Search for the cell housing the specified text and yield its [X, Y] center coordinate. 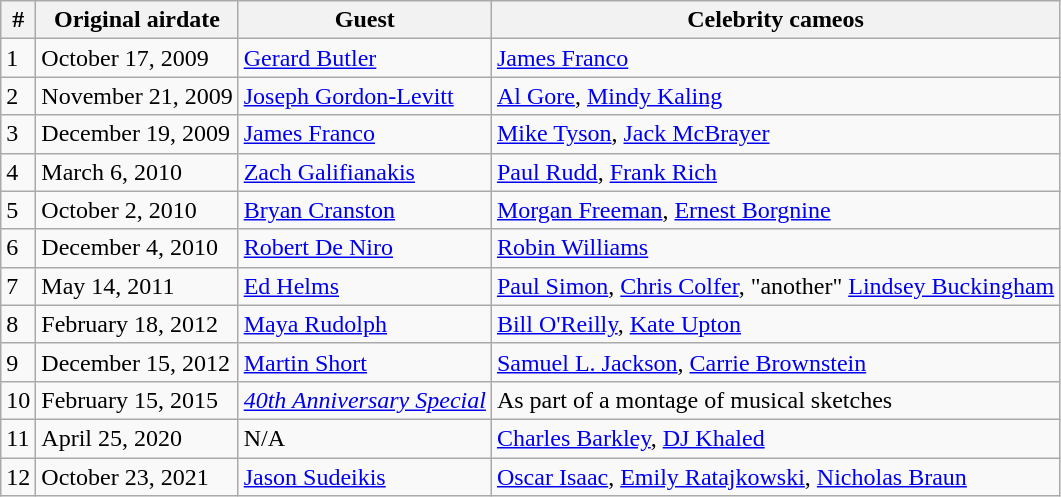
Oscar Isaac, Emily Ratajkowski, Nicholas Braun [775, 477]
Jason Sudeikis [364, 477]
Celebrity cameos [775, 20]
Robin Williams [775, 248]
February 15, 2015 [137, 400]
December 19, 2009 [137, 134]
Charles Barkley, DJ Khaled [775, 438]
May 14, 2011 [137, 286]
Samuel L. Jackson, Carrie Brownstein [775, 362]
Gerard Butler [364, 58]
Original airdate [137, 20]
Maya Rudolph [364, 324]
N/A [364, 438]
Paul Rudd, Frank Rich [775, 172]
40th Anniversary Special [364, 400]
1 [18, 58]
Joseph Gordon-Levitt [364, 96]
12 [18, 477]
4 [18, 172]
March 6, 2010 [137, 172]
# [18, 20]
October 17, 2009 [137, 58]
December 15, 2012 [137, 362]
Ed Helms [364, 286]
6 [18, 248]
5 [18, 210]
As part of a montage of musical sketches [775, 400]
9 [18, 362]
11 [18, 438]
December 4, 2010 [137, 248]
2 [18, 96]
Mike Tyson, Jack McBrayer [775, 134]
Al Gore, Mindy Kaling [775, 96]
Bill O'Reilly, Kate Upton [775, 324]
3 [18, 134]
Guest [364, 20]
Paul Simon, Chris Colfer, "another" Lindsey Buckingham [775, 286]
October 2, 2010 [137, 210]
Zach Galifianakis [364, 172]
Robert De Niro [364, 248]
Morgan Freeman, Ernest Borgnine [775, 210]
10 [18, 400]
7 [18, 286]
October 23, 2021 [137, 477]
8 [18, 324]
April 25, 2020 [137, 438]
February 18, 2012 [137, 324]
Bryan Cranston [364, 210]
November 21, 2009 [137, 96]
Martin Short [364, 362]
